Provide the (x, y) coordinate of the cell's center where the given text is located.  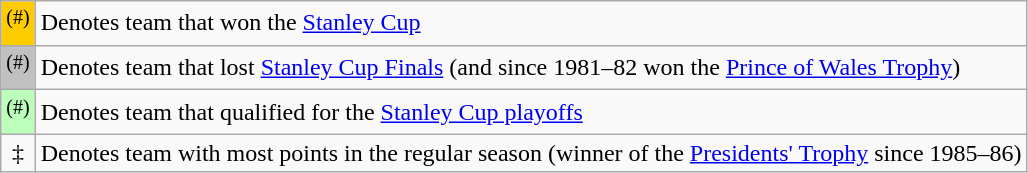
‡ (18, 153)
Denotes team with most points in the regular season (winner of the Presidents' Trophy since 1985–86) (531, 153)
Denotes team that won the Stanley Cup (531, 24)
Denotes team that qualified for the Stanley Cup playoffs (531, 112)
Denotes team that lost Stanley Cup Finals (and since 1981–82 won the Prince of Wales Trophy) (531, 68)
